Determine the (x, y) coordinate at the center of the cell enclosing the given text.  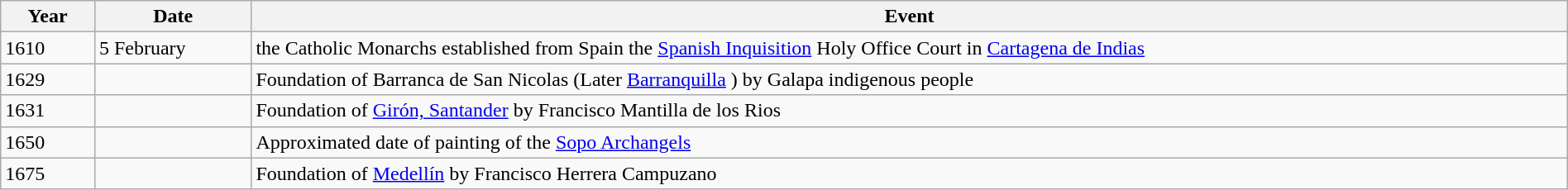
1675 (48, 173)
1631 (48, 111)
Year (48, 17)
1629 (48, 79)
Foundation of Medellín by Francisco Herrera Campuzano (910, 173)
Event (910, 17)
the Catholic Monarchs established from Spain the Spanish Inquisition Holy Office Court in Cartagena de Indias (910, 48)
1610 (48, 48)
5 February (172, 48)
Date (172, 17)
Approximated date of painting of the Sopo Archangels (910, 142)
Foundation of Girón, Santander by Francisco Mantilla de los Rios (910, 111)
Foundation of Barranca de San Nicolas (Later Barranquilla ) by Galapa indigenous people (910, 79)
1650 (48, 142)
